Extract the (X, Y) coordinate from the center of the cell holding the provided text.  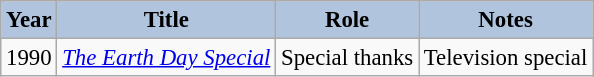
Special thanks (348, 58)
Year (29, 20)
Role (348, 20)
Television special (505, 58)
The Earth Day Special (166, 58)
Notes (505, 20)
1990 (29, 58)
Title (166, 20)
